From the cell containing the given text, extract its center point as (X, Y) coordinate. 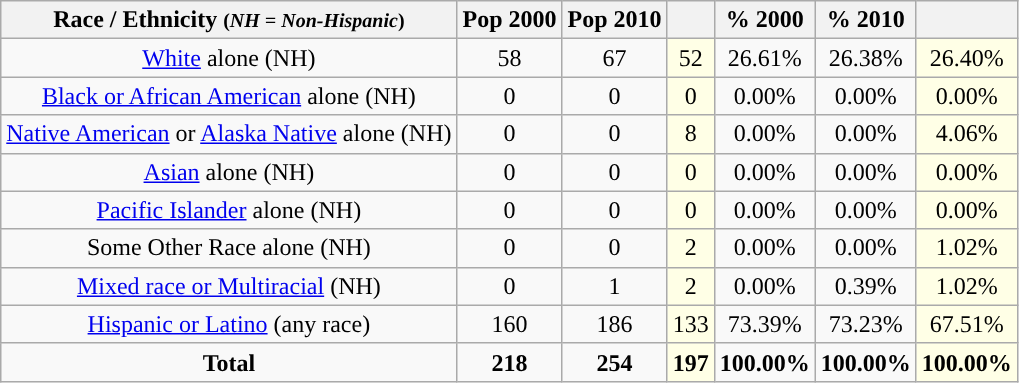
26.61% (764, 58)
26.38% (866, 58)
73.23% (866, 324)
160 (510, 324)
Pop 2010 (614, 20)
Some Other Race alone (NH) (229, 248)
Total (229, 362)
White alone (NH) (229, 58)
52 (690, 58)
67.51% (966, 324)
67 (614, 58)
4.06% (966, 134)
Asian alone (NH) (229, 172)
186 (614, 324)
197 (690, 362)
Hispanic or Latino (any race) (229, 324)
Black or African American alone (NH) (229, 96)
1 (614, 286)
218 (510, 362)
0.39% (866, 286)
8 (690, 134)
Pacific Islander alone (NH) (229, 210)
Race / Ethnicity (NH = Non-Hispanic) (229, 20)
Pop 2000 (510, 20)
73.39% (764, 324)
Mixed race or Multiracial (NH) (229, 286)
58 (510, 58)
% 2000 (764, 20)
254 (614, 362)
26.40% (966, 58)
133 (690, 324)
% 2010 (866, 20)
Native American or Alaska Native alone (NH) (229, 134)
